Scan for the cell matching the given text and deliver its [x, y] coordinate at center. 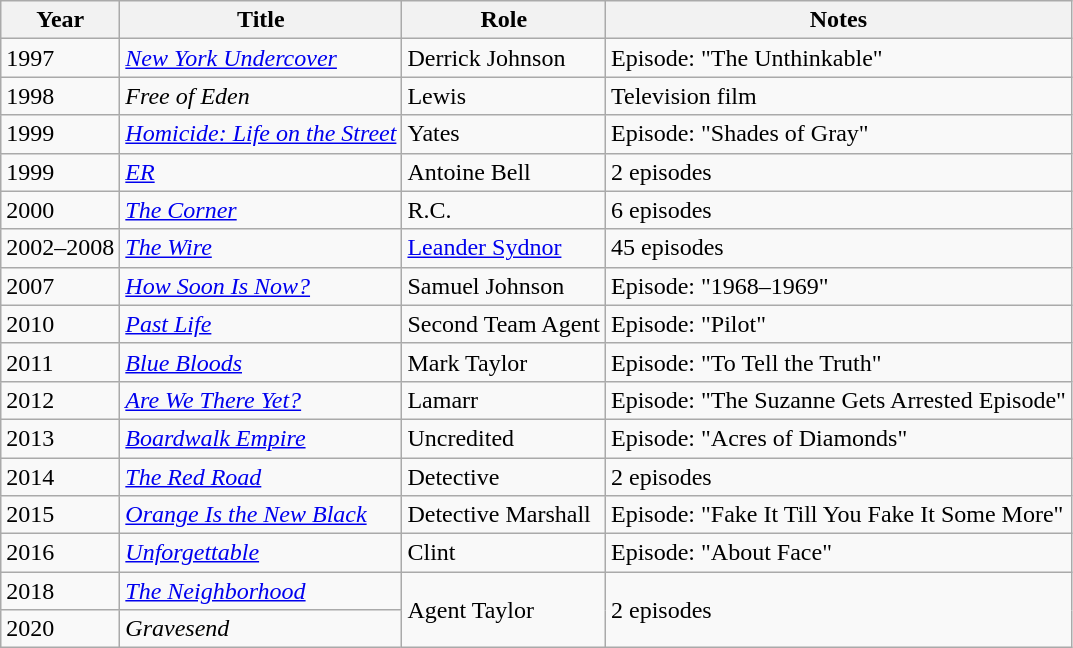
2018 [60, 591]
Episode: "Fake It Till You Fake It Some More" [839, 515]
6 episodes [839, 210]
Unforgettable [261, 553]
2016 [60, 553]
Clint [504, 553]
Title [261, 20]
45 episodes [839, 248]
Are We There Yet? [261, 400]
Episode: "The Suzanne Gets Arrested Episode" [839, 400]
Blue Bloods [261, 362]
2014 [60, 477]
Episode: "Shades of Gray" [839, 134]
Gravesend [261, 629]
Leander Sydnor [504, 248]
Episode: "The Unthinkable" [839, 58]
Second Team Agent [504, 324]
Episode: "About Face" [839, 553]
Lewis [504, 96]
Detective [504, 477]
New York Undercover [261, 58]
1997 [60, 58]
2012 [60, 400]
2011 [60, 362]
Episode: "Pilot" [839, 324]
2020 [60, 629]
Derrick Johnson [504, 58]
Television film [839, 96]
2007 [60, 286]
How Soon Is Now? [261, 286]
Lamarr [504, 400]
Homicide: Life on the Street [261, 134]
2000 [60, 210]
Yates [504, 134]
2010 [60, 324]
The Wire [261, 248]
Antoine Bell [504, 172]
1998 [60, 96]
Mark Taylor [504, 362]
2015 [60, 515]
Episode: "To Tell the Truth" [839, 362]
Orange Is the New Black [261, 515]
Episode: "Acres of Diamonds" [839, 438]
Past Life [261, 324]
The Red Road [261, 477]
Samuel Johnson [504, 286]
Episode: "1968–1969" [839, 286]
Detective Marshall [504, 515]
Role [504, 20]
The Corner [261, 210]
Agent Taylor [504, 610]
R.C. [504, 210]
Year [60, 20]
2002–2008 [60, 248]
Free of Eden [261, 96]
Uncredited [504, 438]
2013 [60, 438]
ER [261, 172]
The Neighborhood [261, 591]
Notes [839, 20]
Boardwalk Empire [261, 438]
